Determine the [x, y] coordinate at the center of the cell enclosing the given text.  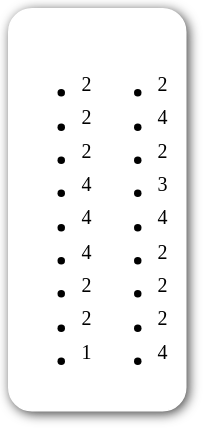
222444221 [56, 210]
242342224 [132, 210]
